From the cell containing the given text, extract its center point as (x, y) coordinate. 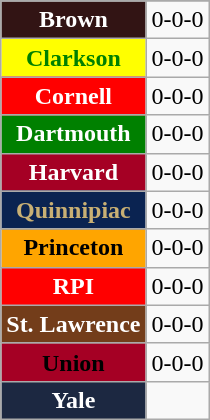
Princeton (74, 248)
Quinnipiac (74, 210)
Harvard (74, 172)
Brown (74, 20)
Yale (74, 400)
Dartmouth (74, 134)
St. Lawrence (74, 324)
Union (74, 362)
Cornell (74, 96)
Clarkson (74, 58)
RPI (74, 286)
